For the text-containing cell, return its midpoint in [X, Y] coordinate format. 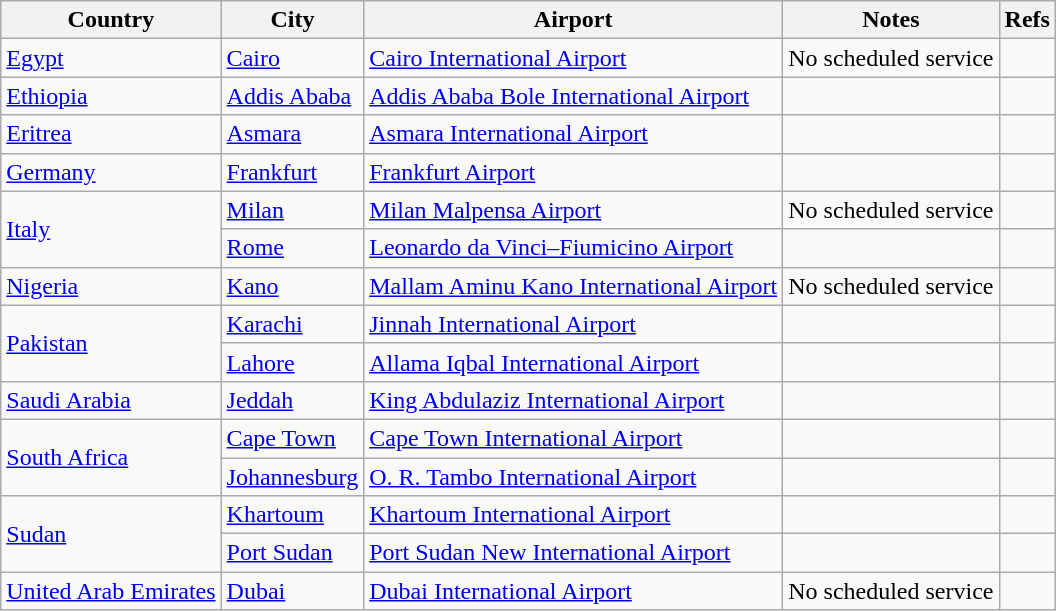
Saudi Arabia [111, 400]
Addis Ababa Bole International Airport [574, 96]
Jinnah International Airport [574, 324]
Kano [292, 286]
Asmara [292, 134]
Khartoum [292, 515]
Germany [111, 172]
Dubai International Airport [574, 591]
Cape Town International Airport [574, 438]
City [292, 20]
Refs [1027, 20]
Khartoum International Airport [574, 515]
Dubai [292, 591]
Cairo International Airport [574, 58]
United Arab Emirates [111, 591]
Karachi [292, 324]
Nigeria [111, 286]
Sudan [111, 534]
Ethiopia [111, 96]
Jeddah [292, 400]
Cape Town [292, 438]
Frankfurt [292, 172]
Egypt [111, 58]
Frankfurt Airport [574, 172]
Cairo [292, 58]
Airport [574, 20]
Rome [292, 248]
Lahore [292, 362]
Port Sudan [292, 553]
Mallam Aminu Kano International Airport [574, 286]
Allama Iqbal International Airport [574, 362]
Pakistan [111, 343]
Italy [111, 229]
Notes [891, 20]
South Africa [111, 457]
Addis Ababa [292, 96]
Milan Malpensa Airport [574, 210]
Asmara International Airport [574, 134]
O. R. Tambo International Airport [574, 477]
Eritrea [111, 134]
Johannesburg [292, 477]
Milan [292, 210]
Leonardo da Vinci–Fiumicino Airport [574, 248]
King Abdulaziz International Airport [574, 400]
Port Sudan New International Airport [574, 553]
Country [111, 20]
